For the text-containing cell, return its midpoint in (x, y) coordinate format. 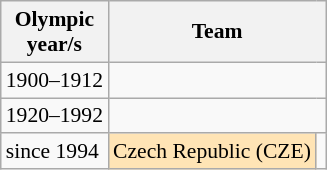
Olympicyear/s (54, 32)
1900–1912 (54, 80)
since 1994 (54, 152)
Czech Republic (CZE) (212, 152)
1920–1992 (54, 116)
Team (217, 32)
